Scan for the cell matching the given text and deliver its [X, Y] coordinate at center. 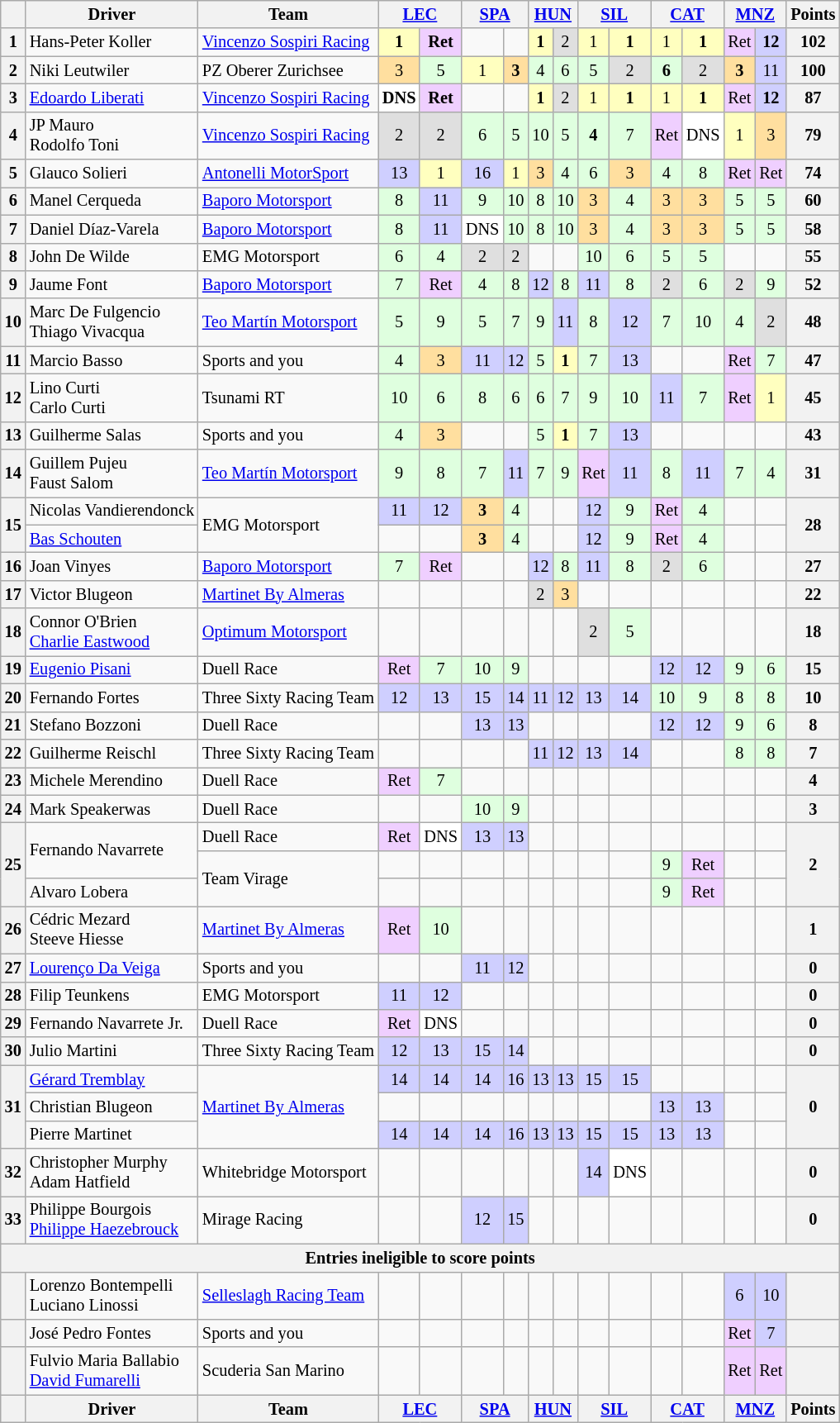
Eugenio Pisani [112, 669]
Hans-Peter Koller [112, 42]
Lorenzo Bontempelli Luciano Linossi [112, 1296]
Guillem Pujeu Faust Salom [112, 474]
Glauco Solieri [112, 174]
Philippe Bourgois Philippe Haezebrouck [112, 1220]
Entries ineligible to score points [420, 1258]
74 [813, 174]
20 [13, 697]
26 [13, 930]
Julio Martini [112, 1051]
33 [13, 1220]
Edoardo Liberati [112, 98]
Cédric Mezard Steeve Hiesse [112, 930]
Marcio Basso [112, 360]
Jaume Font [112, 284]
Selleslagh Racing Team [288, 1296]
Mark Speakerwas [112, 809]
Scuderia San Marino [288, 1371]
58 [813, 229]
Joan Vinyes [112, 566]
Antonelli MotorSport [288, 174]
Michele Merendino [112, 781]
Pierre Martinet [112, 1135]
29 [13, 1023]
Lourenço Da Veiga [112, 968]
Guilherme Salas [112, 435]
José Pedro Fontes [112, 1333]
Alvaro Lobera [112, 892]
Victor Blugeon [112, 594]
45 [813, 397]
Mirage Racing [288, 1220]
Connor O'Brien Charlie Eastwood [112, 632]
100 [813, 70]
Manel Cerqueda [112, 201]
Fulvio Maria Ballabio David Fumarelli [112, 1371]
24 [13, 809]
Gérard Tremblay [112, 1079]
Optimum Motorsport [288, 632]
Tsunami RT [288, 397]
PZ Oberer Zurichsee [288, 70]
60 [813, 201]
Fernando Navarrete Jr. [112, 1023]
30 [13, 1051]
Lino Curti Carlo Curti [112, 397]
25 [13, 864]
55 [813, 257]
48 [813, 322]
Whitebridge Motorsport [288, 1173]
Team Virage [288, 878]
87 [813, 98]
Fernando Fortes [112, 697]
Stefano Bozzoni [112, 726]
32 [13, 1173]
Nicolas Vandierendonck [112, 511]
17 [13, 594]
Daniel Díaz-Varela [112, 229]
79 [813, 136]
Guilherme Reischl [112, 753]
21 [13, 726]
43 [813, 435]
52 [813, 284]
Christopher Murphy Adam Hatfield [112, 1173]
Niki Leutwiler [112, 70]
Christian Blugeon [112, 1107]
John De Wilde [112, 257]
47 [813, 360]
Filip Teunkens [112, 996]
JP Mauro Rodolfo Toni [112, 136]
Fernando Navarrete [112, 850]
Marc De Fulgencio Thiago Vivacqua [112, 322]
23 [13, 781]
102 [813, 42]
19 [13, 669]
Bas Schouten [112, 539]
